Output the [x, y] coordinate of the center of the cell containing the given text.  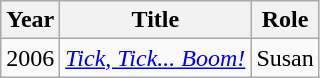
Year [30, 20]
Title [156, 20]
Role [285, 20]
Susan [285, 58]
2006 [30, 58]
Tick, Tick... Boom! [156, 58]
